For the text-containing cell, return its midpoint in [X, Y] coordinate format. 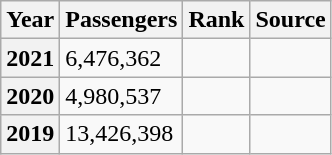
6,476,362 [122, 58]
Year [30, 20]
2020 [30, 96]
4,980,537 [122, 96]
13,426,398 [122, 134]
Rank [216, 20]
Source [290, 20]
2019 [30, 134]
2021 [30, 58]
Passengers [122, 20]
